Scan for the cell matching the given text and deliver its [x, y] coordinate at center. 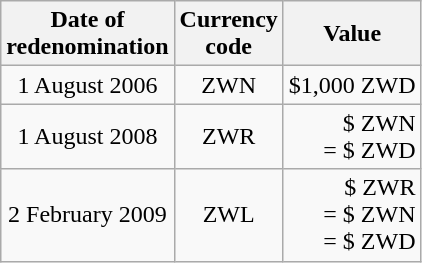
1 August 2008 [88, 136]
$1,000 ZWD [352, 85]
ZWN [228, 85]
ZWR [228, 136]
1 August 2006 [88, 85]
ZWL [228, 215]
Value [352, 34]
Currencycode [228, 34]
$ ZWR= $ ZWN= $ ZWD [352, 215]
$ ZWN= $ ZWD [352, 136]
2 February 2009 [88, 215]
Date ofredenomination [88, 34]
